From the cell containing the given text, extract its center point as [x, y] coordinate. 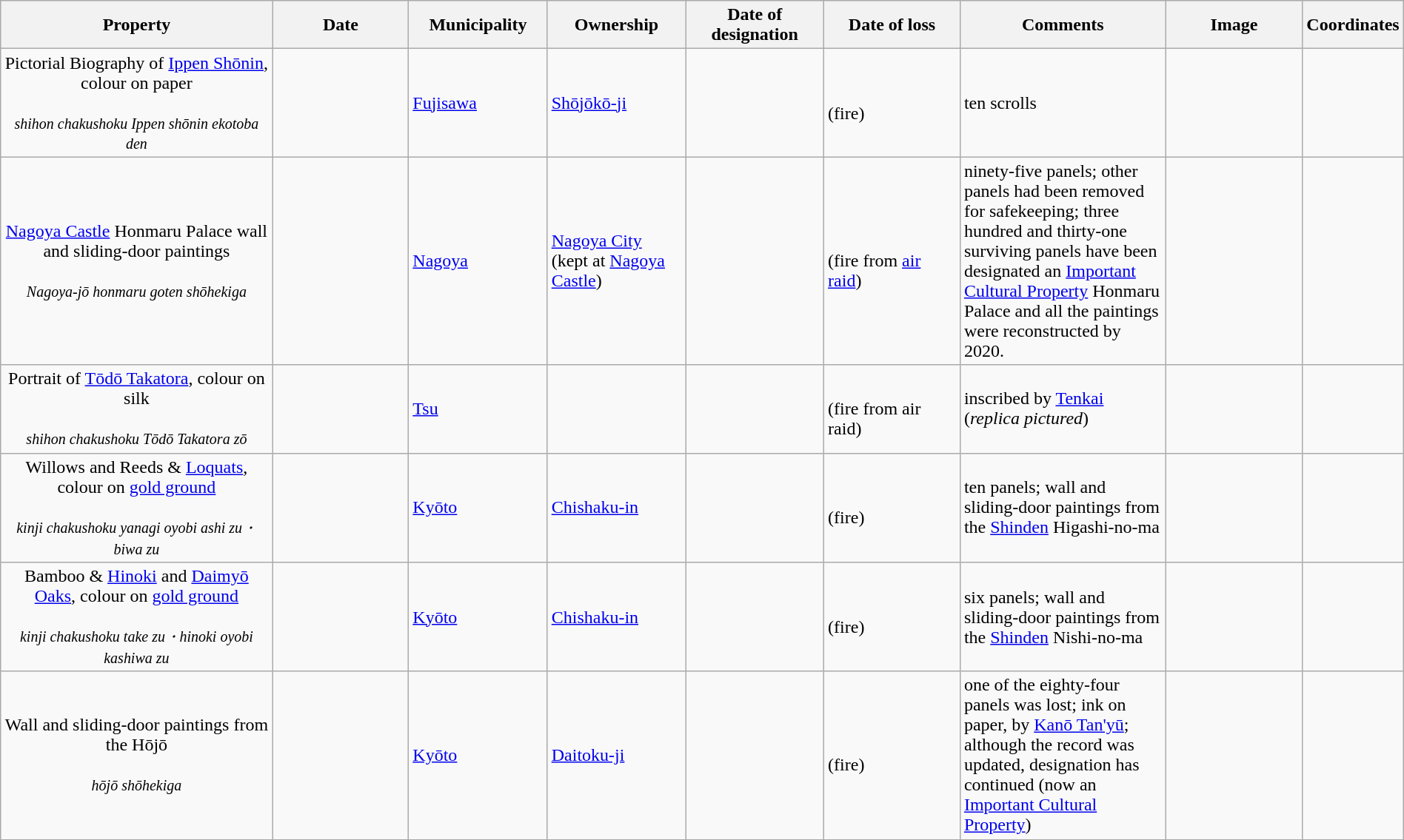
Daitoku-ji [616, 755]
Date [341, 25]
Municipality [478, 25]
Image [1234, 25]
Pictorial Biography of Ippen Shōnin, colour on papershihon chakushoku Ippen shōnin ekotoba den [136, 103]
Property [136, 25]
Wall and sliding-door paintings from the Hōjōhōjō shōhekiga [136, 755]
Shōjōkō-ji [616, 103]
Nagoya Castle Honmaru Palace wall and sliding-door paintingsNagoya-jō honmaru goten shōhekiga [136, 261]
inscribed by Tenkai(replica pictured) [1063, 409]
Fujisawa [478, 103]
Tsu [478, 409]
Portrait of Tōdō Takatora, colour on silkshihon chakushoku Tōdō Takatora zō [136, 409]
Ownership [616, 25]
ten scrolls [1063, 103]
Coordinates [1353, 25]
six panels; wall and sliding-door paintings from the Shinden Nishi-no-ma [1063, 617]
Bamboo & Hinoki and Daimyō Oaks, colour on gold groundkinji chakushoku take zu・hinoki oyobi kashiwa zu [136, 617]
Nagoya City(kept at Nagoya Castle) [616, 261]
Nagoya [478, 261]
ten panels; wall and sliding-door paintings from the Shinden Higashi-no-ma [1063, 508]
Date of loss [892, 25]
Comments [1063, 25]
Willows and Reeds & Loquats, colour on gold groundkinji chakushoku yanagi oyobi ashi zu・biwa zu [136, 508]
Date of designation [755, 25]
